Pinpoint the cell where the given text exists, returning its (x, y) midpoint coordinate. 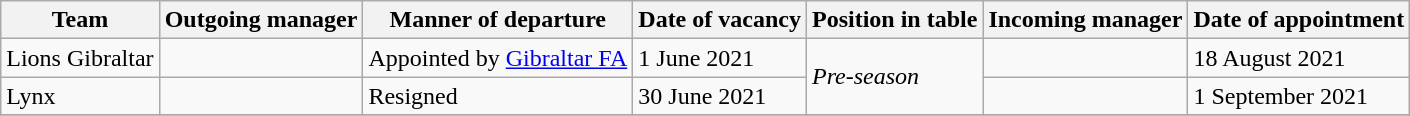
30 June 2021 (720, 96)
Resigned (498, 96)
Date of appointment (1299, 20)
Position in table (894, 20)
Lions Gibraltar (80, 58)
1 September 2021 (1299, 96)
1 June 2021 (720, 58)
Lynx (80, 96)
Pre-season (894, 77)
Outgoing manager (261, 20)
Appointed by Gibraltar FA (498, 58)
Date of vacancy (720, 20)
Manner of departure (498, 20)
Team (80, 20)
Incoming manager (1086, 20)
18 August 2021 (1299, 58)
